Return [X, Y] of the center of cell containing provided text 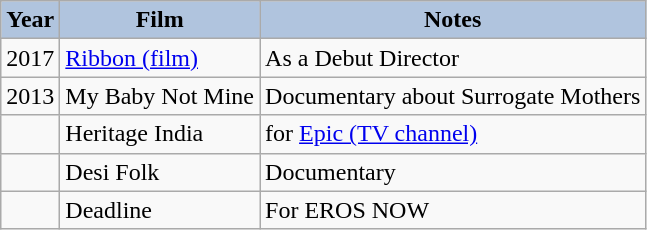
Heritage India [160, 134]
for Epic (TV channel) [453, 134]
As a Debut Director [453, 58]
Desi Folk [160, 172]
My Baby Not Mine [160, 96]
Notes [453, 20]
Ribbon (film) [160, 58]
Documentary about Surrogate Mothers [453, 96]
Documentary [453, 172]
Year [30, 20]
Deadline [160, 210]
For EROS NOW [453, 210]
2017 [30, 58]
Film [160, 20]
2013 [30, 96]
